Identify which cell holds the provided text, then report its (X, Y) central coordinate. 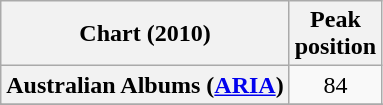
84 (335, 85)
Australian Albums (ARIA) (145, 85)
Peakposition (335, 34)
Chart (2010) (145, 34)
